Output the (X, Y) coordinate of the center of the cell containing the given text.  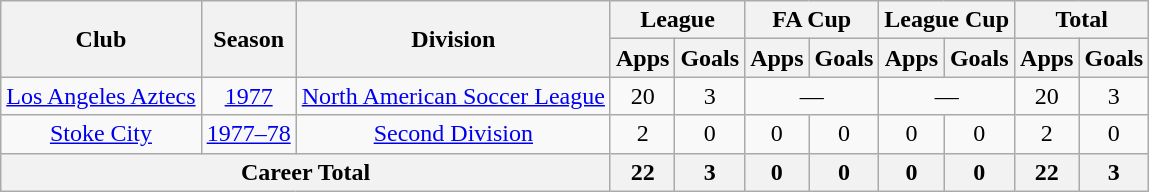
Club (101, 39)
Career Total (306, 172)
League Cup (947, 20)
Los Angeles Aztecs (101, 96)
North American Soccer League (453, 96)
Second Division (453, 134)
League (677, 20)
1977 (248, 96)
Division (453, 39)
Total (1082, 20)
Stoke City (101, 134)
1977–78 (248, 134)
Season (248, 39)
FA Cup (812, 20)
